Extract the [X, Y] coordinate from the center of the cell holding the provided text.  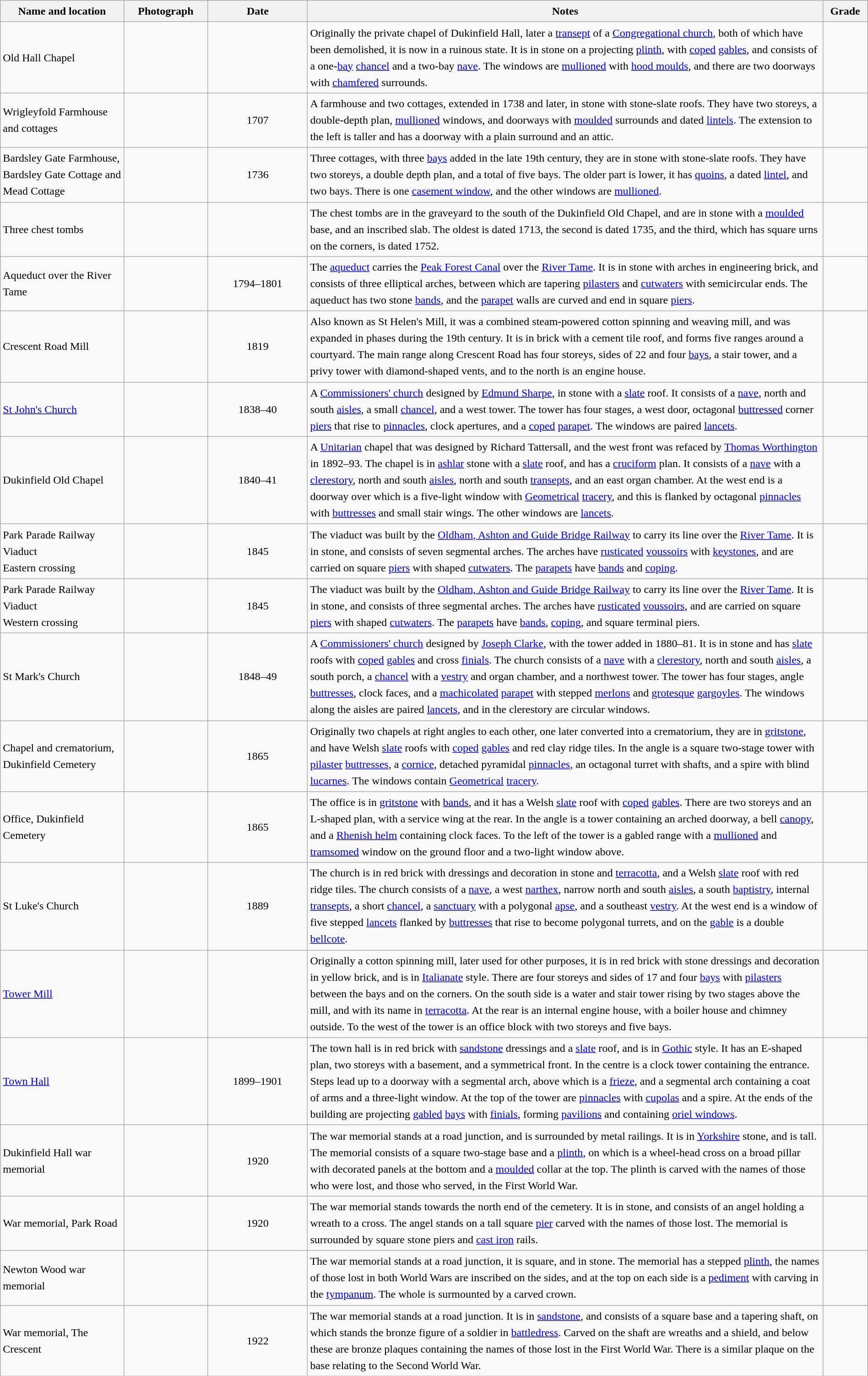
1819 [258, 346]
1889 [258, 907]
Aqueduct over the River Tame [62, 284]
Park Parade Railway ViaductEastern crossing [62, 551]
Crescent Road Mill [62, 346]
St Luke's Church [62, 907]
War memorial, The Crescent [62, 1341]
1848–49 [258, 677]
1840–41 [258, 480]
Town Hall [62, 1082]
Date [258, 11]
Chapel and crematorium,Dukinfield Cemetery [62, 756]
Three chest tombs [62, 229]
Name and location [62, 11]
1899–1901 [258, 1082]
St Mark's Church [62, 677]
Bardsley Gate Farmhouse, Bardsley Gate Cottage and Mead Cottage [62, 175]
Notes [565, 11]
St John's Church [62, 409]
Tower Mill [62, 994]
Office, Dukinfield Cemetery [62, 827]
War memorial, Park Road [62, 1224]
Dukinfield Hall war memorial [62, 1160]
1794–1801 [258, 284]
1838–40 [258, 409]
Dukinfield Old Chapel [62, 480]
Photograph [166, 11]
Wrigleyfold Farmhouse and cottages [62, 120]
Park Parade Railway ViaductWestern crossing [62, 605]
1736 [258, 175]
Old Hall Chapel [62, 58]
Grade [845, 11]
Newton Wood war memorial [62, 1278]
1922 [258, 1341]
1707 [258, 120]
